Return [x, y] of the center of cell containing provided text 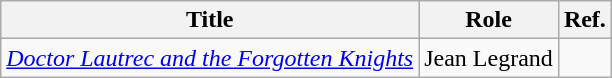
Title [210, 20]
Ref. [584, 20]
Doctor Lautrec and the Forgotten Knights [210, 58]
Jean Legrand [489, 58]
Role [489, 20]
